Find where the given text appears and provide that cell's center as (X, Y) coordinate. 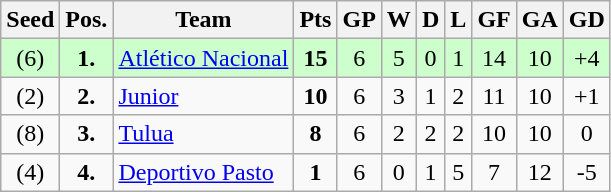
+1 (586, 96)
3 (398, 96)
Pts (316, 20)
GF (494, 20)
-5 (586, 172)
11 (494, 96)
3. (86, 134)
Deportivo Pasto (204, 172)
Pos. (86, 20)
W (398, 20)
+4 (586, 58)
12 (540, 172)
Junior (204, 96)
Atlético Nacional (204, 58)
L (458, 20)
Tulua (204, 134)
1. (86, 58)
15 (316, 58)
7 (494, 172)
(6) (30, 58)
2. (86, 96)
GD (586, 20)
8 (316, 134)
(2) (30, 96)
14 (494, 58)
D (430, 20)
GA (540, 20)
4. (86, 172)
Seed (30, 20)
GP (359, 20)
(8) (30, 134)
(4) (30, 172)
Team (204, 20)
